Find where the given text appears and provide that cell's center as [x, y] coordinate. 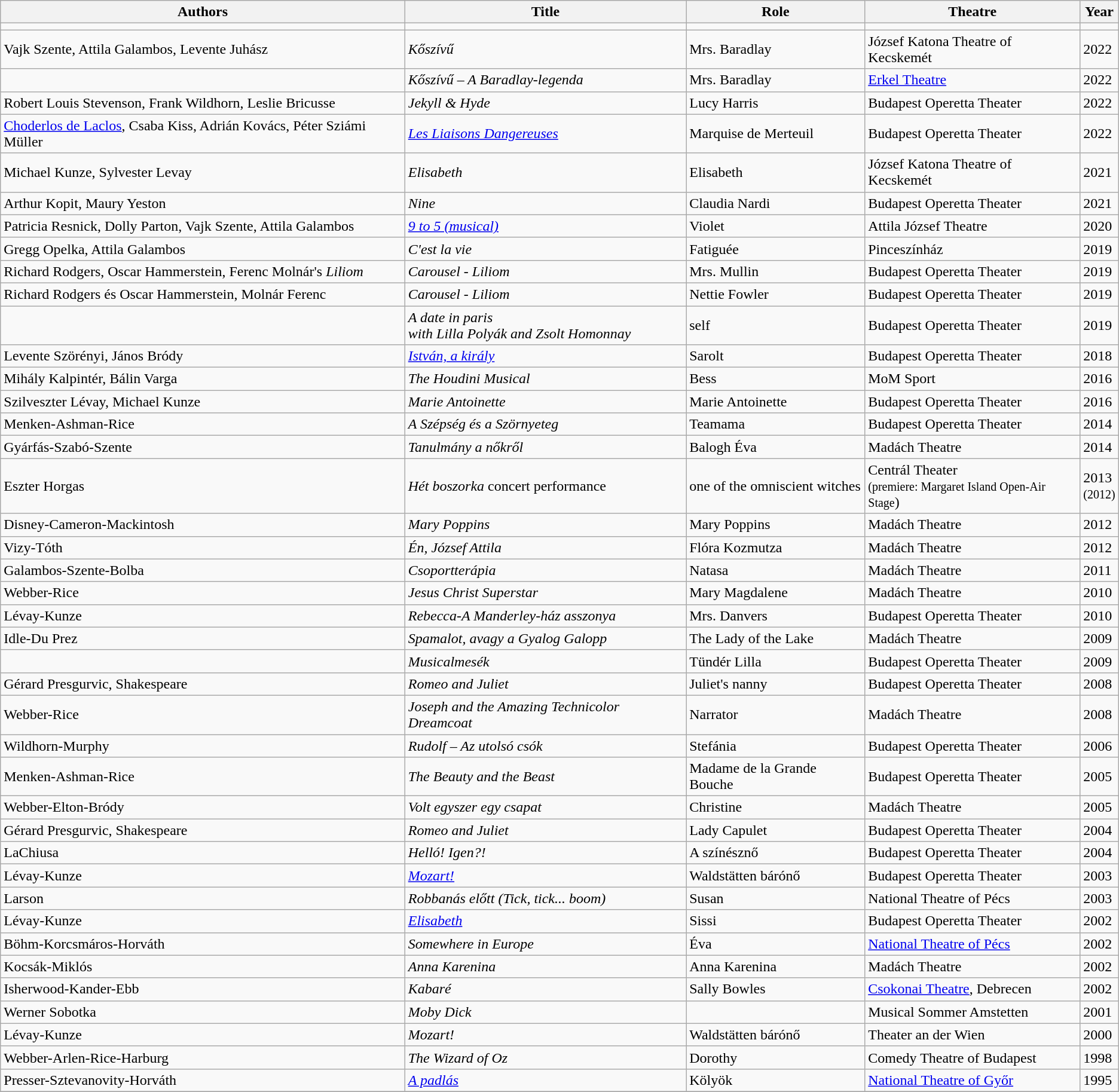
Flóra Kozmutza [776, 547]
A színésznő [776, 853]
Kocsák-Miklós [203, 966]
Volt egyszer egy csapat [545, 807]
Somewhere in Europe [545, 944]
Les Liaisons Dangereuses [545, 134]
Violet [776, 226]
Gregg Opelka, Attila Galambos [203, 249]
Authors [203, 12]
1998 [1099, 1057]
Sarolt [776, 356]
Jekyll & Hyde [545, 103]
Spamalot, avagy a Gyalog Galopp [545, 638]
Centrál Theater(premiere: Margaret Island Open-Air Stage) [973, 486]
Fatiguée [776, 249]
Choderlos de Laclos, Csaba Kiss, Adrián Kovács, Péter Sziámi Müller [203, 134]
Gyárfás-Szabó-Szente [203, 447]
one of the omniscient witches [776, 486]
2018 [1099, 356]
2000 [1099, 1035]
2001 [1099, 1012]
Mrs. Mullin [776, 271]
Disney-Cameron-Mackintosh [203, 525]
Mrs. Danvers [776, 616]
Richard Rodgers, Oscar Hammerstein, Ferenc Molnár's Liliom [203, 271]
The Lady of the Lake [776, 638]
Claudia Nardi [776, 203]
Jesus Christ Superstar [545, 593]
Nine [545, 203]
Susan [776, 898]
Rebecca-A Manderley-ház asszonya [545, 616]
National Theatre of Győr [973, 1080]
Kabaré [545, 989]
Werner Sobotka [203, 1012]
Galambos-Szente-Bolba [203, 570]
Rudolf – Az utolsó csók [545, 745]
The Houdini Musical [545, 379]
Robert Louis Stevenson, Frank Wildhorn, Leslie Bricusse [203, 103]
Tanulmány a nőkről [545, 447]
Title [545, 12]
2013(2012) [1099, 486]
Vizy-Tóth [203, 547]
Lucy Harris [776, 103]
MoM Sport [973, 379]
Richard Rodgers és Oscar Hammerstein, Molnár Ferenc [203, 294]
Mary Magdalene [776, 593]
Balogh Éva [776, 447]
Juliet's nanny [776, 684]
Mihály Kalpintér, Bálin Varga [203, 379]
Natasa [776, 570]
Michael Kunze, Sylvester Levay [203, 172]
Isherwood-Kander-Ebb [203, 989]
Lady Capulet [776, 830]
Role [776, 12]
Arthur Kopit, Maury Yeston [203, 203]
Larson [203, 898]
Theater an der Wien [973, 1035]
Erkel Theatre [973, 80]
C'est la vie [545, 249]
Wildhorn-Murphy [203, 745]
Musicalmesék [545, 661]
1995 [1099, 1080]
Csoportterápia [545, 570]
Attila József Theatre [973, 226]
Robbanás előtt (Tick, tick... boom) [545, 898]
Vajk Szente, Attila Galambos, Levente Juhász [203, 49]
9 to 5 (musical) [545, 226]
István, a király [545, 356]
Webber-Elton-Bródy [203, 807]
Idle-Du Prez [203, 638]
self [776, 325]
A padlás [545, 1080]
Sally Bowles [776, 989]
Stefánia [776, 745]
Narrator [776, 715]
Kölyök [776, 1080]
Comedy Theatre of Budapest [973, 1057]
Csokonai Theatre, Debrecen [973, 989]
Teamama [776, 424]
Joseph and the Amazing Technicolor Dreamcoat [545, 715]
Moby Dick [545, 1012]
The Beauty and the Beast [545, 777]
2020 [1099, 226]
Nettie Fowler [776, 294]
Sissi [776, 921]
Marquise de Merteuil [776, 134]
Dorothy [776, 1057]
Tündér Lilla [776, 661]
A date in pariswith Lilla Polyák and Zsolt Homonnay [545, 325]
Böhm-Korcsmáros-Horváth [203, 944]
Theatre [973, 12]
A Szépség és a Szörnyeteg [545, 424]
Webber-Arlen-Rice-Harburg [203, 1057]
Én, József Attila [545, 547]
Year [1099, 12]
Presser-Sztevanovity-Horváth [203, 1080]
Eszter Horgas [203, 486]
Christine [776, 807]
Kőszívű [545, 49]
Levente Szörényi, János Bródy [203, 356]
2011 [1099, 570]
Madame de la Grande Bouche [776, 777]
2006 [1099, 745]
LaChiusa [203, 853]
Kőszívű – A Baradlay-legenda [545, 80]
Szilveszter Lévay, Michael Kunze [203, 402]
Éva [776, 944]
The Wizard of Oz [545, 1057]
Patricia Resnick, Dolly Parton, Vajk Szente, Attila Galambos [203, 226]
Helló! Igen?! [545, 853]
Bess [776, 379]
Hét boszorka concert performance [545, 486]
Musical Sommer Amstetten [973, 1012]
Pinceszínház [973, 249]
